Return the (X, Y) coordinate for the center point of the cell that contains the specified text.  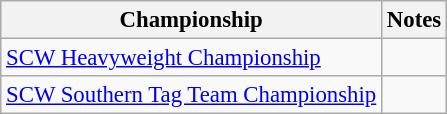
Championship (192, 20)
SCW Southern Tag Team Championship (192, 95)
Notes (414, 20)
SCW Heavyweight Championship (192, 58)
